For the text-containing cell, return its midpoint in [x, y] coordinate format. 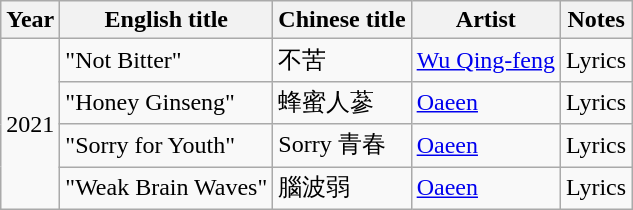
Year [30, 20]
蜂蜜人蔘 [342, 102]
腦波弱 [342, 188]
Notes [596, 20]
2021 [30, 124]
English title [166, 20]
Sorry 青春 [342, 146]
不苦 [342, 60]
Wu Qing-feng [486, 60]
Artist [486, 20]
"Honey Ginseng" [166, 102]
"Weak Brain Waves" [166, 188]
"Sorry for Youth" [166, 146]
"Not Bitter" [166, 60]
Chinese title [342, 20]
